Detect which cell encompasses the target text, then output its [X, Y] center coordinate. 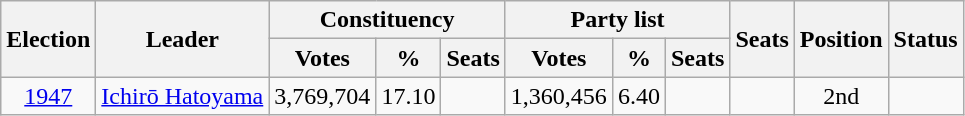
Constituency [388, 20]
Party list [618, 20]
2nd [841, 96]
Election [48, 39]
Ichirō Hatoyama [182, 96]
6.40 [638, 96]
Leader [182, 39]
17.10 [408, 96]
Status [926, 39]
3,769,704 [322, 96]
1947 [48, 96]
1,360,456 [558, 96]
Position [841, 39]
